Output the (X, Y) coordinate of the center of the cell containing the given text.  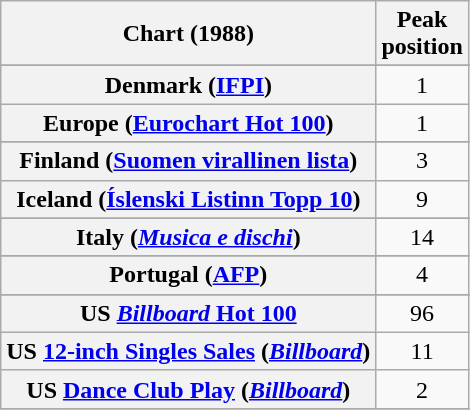
Portugal (AFP) (188, 275)
US 12-inch Singles Sales (Billboard) (188, 351)
Finland (Suomen virallinen lista) (188, 161)
Peakposition (422, 34)
11 (422, 351)
2 (422, 389)
3 (422, 161)
Chart (1988) (188, 34)
Europe (Eurochart Hot 100) (188, 123)
96 (422, 313)
US Dance Club Play (Billboard) (188, 389)
US Billboard Hot 100 (188, 313)
14 (422, 237)
4 (422, 275)
Italy (Musica e dischi) (188, 237)
9 (422, 199)
Iceland (Íslenski Listinn Topp 10) (188, 199)
Denmark (IFPI) (188, 85)
